Provide the (X, Y) coordinate of the cell's center where the given text is located.  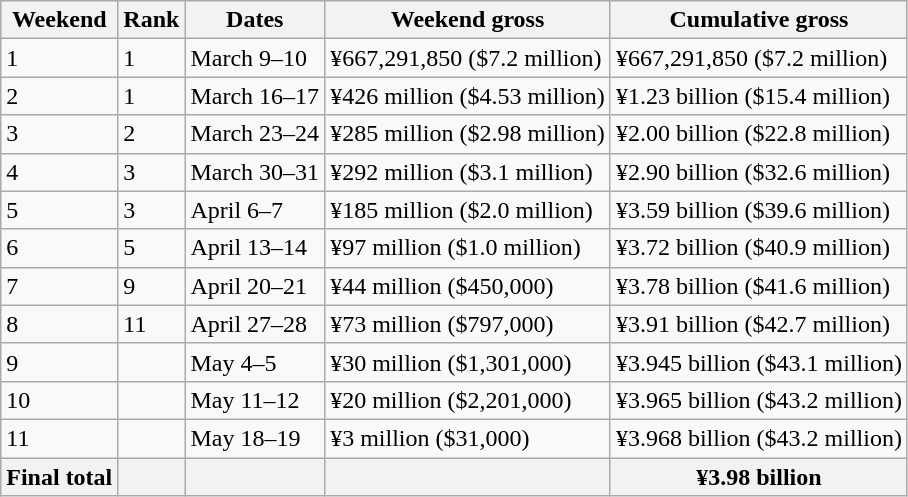
March 16–17 (255, 96)
March 9–10 (255, 58)
¥2.90 billion ($32.6 million) (758, 172)
¥3.72 billion ($40.9 million) (758, 248)
¥30 million ($1,301,000) (468, 362)
March 30–31 (255, 172)
¥3.945 billion ($43.1 million) (758, 362)
¥292 million ($3.1 million) (468, 172)
¥2.00 billion ($22.8 million) (758, 134)
¥3.965 billion ($43.2 million) (758, 400)
¥20 million ($2,201,000) (468, 400)
Dates (255, 20)
May 4–5 (255, 362)
¥185 million ($2.0 million) (468, 210)
April 13–14 (255, 248)
Final total (60, 477)
¥3.78 billion ($41.6 million) (758, 286)
Cumulative gross (758, 20)
6 (60, 248)
April 6–7 (255, 210)
Rank (152, 20)
¥3.59 billion ($39.6 million) (758, 210)
¥3.98 billion (758, 477)
Weekend (60, 20)
8 (60, 324)
¥3 million ($31,000) (468, 438)
May 11–12 (255, 400)
¥1.23 billion ($15.4 million) (758, 96)
4 (60, 172)
March 23–24 (255, 134)
7 (60, 286)
¥73 million ($797,000) (468, 324)
April 20–21 (255, 286)
¥426 million ($4.53 million) (468, 96)
¥3.91 billion ($42.7 million) (758, 324)
¥3.968 billion ($43.2 million) (758, 438)
¥285 million ($2.98 million) (468, 134)
May 18–19 (255, 438)
¥97 million ($1.0 million) (468, 248)
Weekend gross (468, 20)
10 (60, 400)
April 27–28 (255, 324)
¥44 million ($450,000) (468, 286)
